Return [x, y] of the center of cell containing provided text 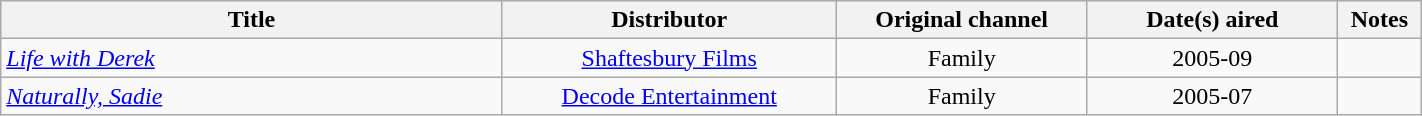
Naturally, Sadie [252, 96]
Life with Derek [252, 58]
2005-07 [1212, 96]
Notes [1380, 20]
Original channel [962, 20]
Title [252, 20]
2005-09 [1212, 58]
Date(s) aired [1212, 20]
Distributor [669, 20]
Shaftesbury Films [669, 58]
Decode Entertainment [669, 96]
